Output the (x, y) coordinate of the center of the cell containing the given text.  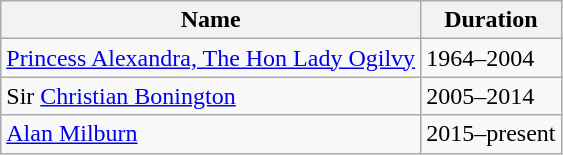
1964–2004 (491, 58)
2015–present (491, 134)
Sir Christian Bonington (211, 96)
Princess Alexandra, The Hon Lady Ogilvy (211, 58)
Name (211, 20)
2005–2014 (491, 96)
Duration (491, 20)
Alan Milburn (211, 134)
